Return the [X, Y] coordinate for the center point of the cell that contains the specified text.  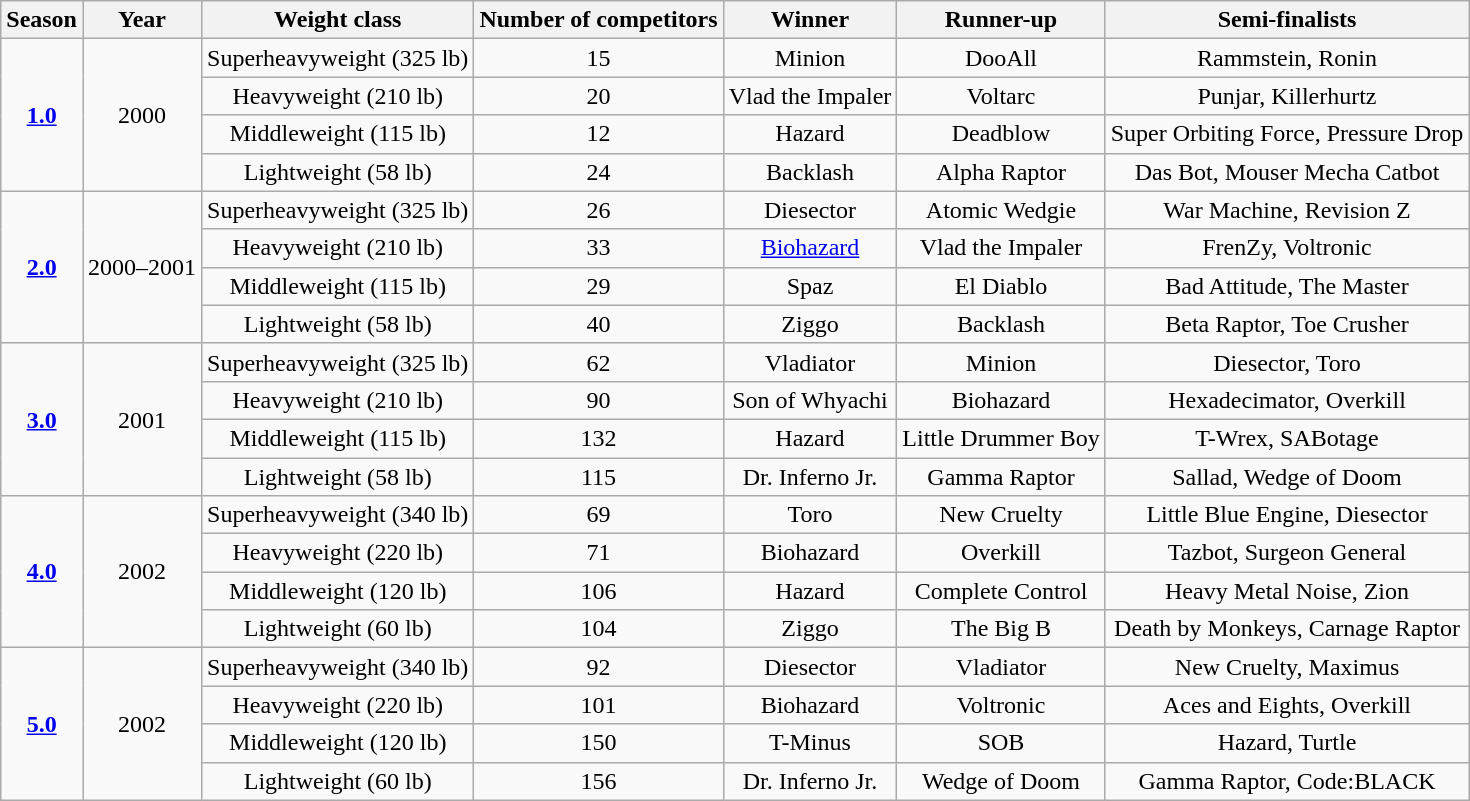
Complete Control [1001, 591]
15 [598, 58]
Heavy Metal Noise, Zion [1287, 591]
Diesector, Toro [1287, 362]
Rammstein, Ronin [1287, 58]
Bad Attitude, The Master [1287, 286]
New Cruelty, Maximus [1287, 667]
106 [598, 591]
Alpha Raptor [1001, 172]
T-Minus [810, 743]
Atomic Wedgie [1001, 210]
Spaz [810, 286]
Aces and Eights, Overkill [1287, 705]
SOB [1001, 743]
Overkill [1001, 553]
104 [598, 629]
Death by Monkeys, Carnage Raptor [1287, 629]
Semi-finalists [1287, 20]
El Diablo [1001, 286]
2000–2001 [142, 267]
Tazbot, Surgeon General [1287, 553]
71 [598, 553]
12 [598, 134]
3.0 [42, 419]
Weight class [338, 20]
FrenZy, Voltronic [1287, 248]
24 [598, 172]
Little Drummer Boy [1001, 438]
Sallad, Wedge of Doom [1287, 477]
Gamma Raptor [1001, 477]
Beta Raptor, Toe Crusher [1287, 324]
Hazard, Turtle [1287, 743]
156 [598, 781]
2001 [142, 419]
Wedge of Doom [1001, 781]
War Machine, Revision Z [1287, 210]
33 [598, 248]
Year [142, 20]
New Cruelty [1001, 515]
40 [598, 324]
Super Orbiting Force, Pressure Drop [1287, 134]
2.0 [42, 267]
26 [598, 210]
Hexadecimator, Overkill [1287, 400]
Voltronic [1001, 705]
1.0 [42, 115]
The Big B [1001, 629]
90 [598, 400]
5.0 [42, 724]
Punjar, Killerhurtz [1287, 96]
Voltarc [1001, 96]
Number of competitors [598, 20]
Little Blue Engine, Diesector [1287, 515]
132 [598, 438]
29 [598, 286]
115 [598, 477]
Deadblow [1001, 134]
69 [598, 515]
20 [598, 96]
Son of Whyachi [810, 400]
T-Wrex, SABotage [1287, 438]
DooAll [1001, 58]
Season [42, 20]
Das Bot, Mouser Mecha Catbot [1287, 172]
150 [598, 743]
4.0 [42, 572]
Runner-up [1001, 20]
101 [598, 705]
2000 [142, 115]
Gamma Raptor, Code:BLACK [1287, 781]
62 [598, 362]
Winner [810, 20]
Toro [810, 515]
92 [598, 667]
